Identify which cell holds the provided text, then report its [x, y] central coordinate. 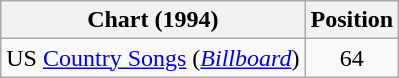
Position [352, 20]
US Country Songs (Billboard) [153, 58]
64 [352, 58]
Chart (1994) [153, 20]
